Return the (X, Y) coordinate for the center point of the cell that contains the specified text.  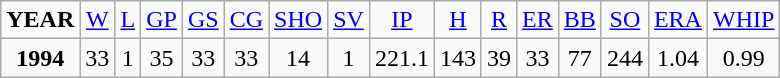
BB (580, 20)
SO (624, 20)
GS (203, 20)
SV (349, 20)
ER (538, 20)
R (498, 20)
244 (624, 58)
GP (162, 20)
YEAR (40, 20)
221.1 (402, 58)
CG (246, 20)
0.99 (743, 58)
ERA (678, 20)
SHO (298, 20)
L (128, 20)
WHIP (743, 20)
H (458, 20)
77 (580, 58)
39 (498, 58)
1.04 (678, 58)
W (98, 20)
IP (402, 20)
1994 (40, 58)
14 (298, 58)
35 (162, 58)
143 (458, 58)
